Extract the (x, y) coordinate from the center of the cell holding the provided text.  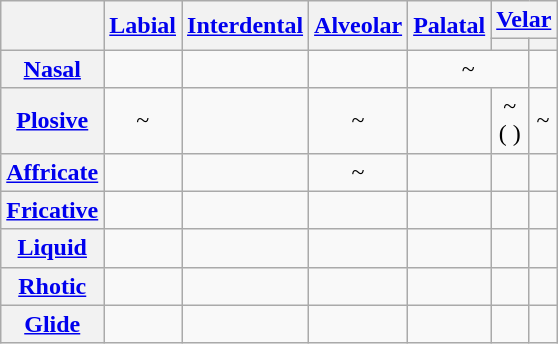
Glide (52, 324)
Palatal (450, 26)
Velar (524, 20)
Nasal (52, 69)
Plosive (52, 120)
Alveolar (358, 26)
Liquid (52, 248)
Labial (143, 26)
Fricative (52, 210)
Interdental (246, 26)
~ ( ) (510, 120)
Rhotic (52, 286)
Affricate (52, 172)
